Find where the given text appears and provide that cell's center as [x, y] coordinate. 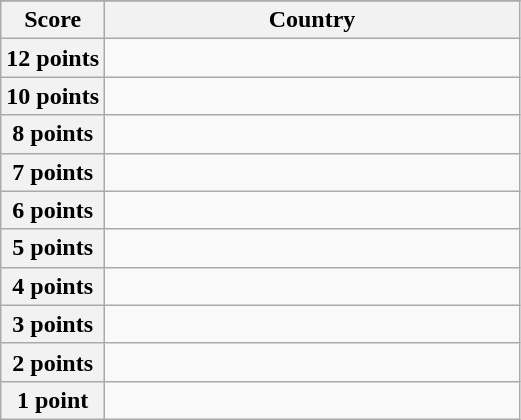
6 points [53, 210]
12 points [53, 58]
1 point [53, 400]
8 points [53, 134]
2 points [53, 362]
7 points [53, 172]
Country [312, 20]
4 points [53, 286]
5 points [53, 248]
3 points [53, 324]
Score [53, 20]
10 points [53, 96]
